Provide the (x, y) coordinate of the cell's center where the given text is located.  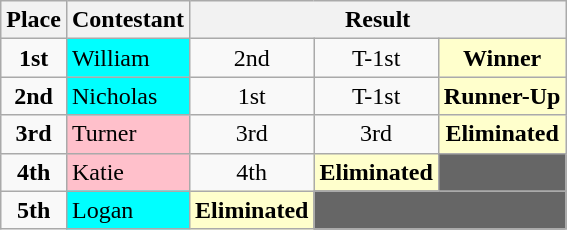
Winner (502, 58)
5th (34, 210)
Katie (128, 172)
Place (34, 20)
Turner (128, 134)
Logan (128, 210)
William (128, 58)
Runner-Up (502, 96)
Nicholas (128, 96)
Result (378, 20)
Contestant (128, 20)
